Search for the cell housing the specified text and yield its (x, y) center coordinate. 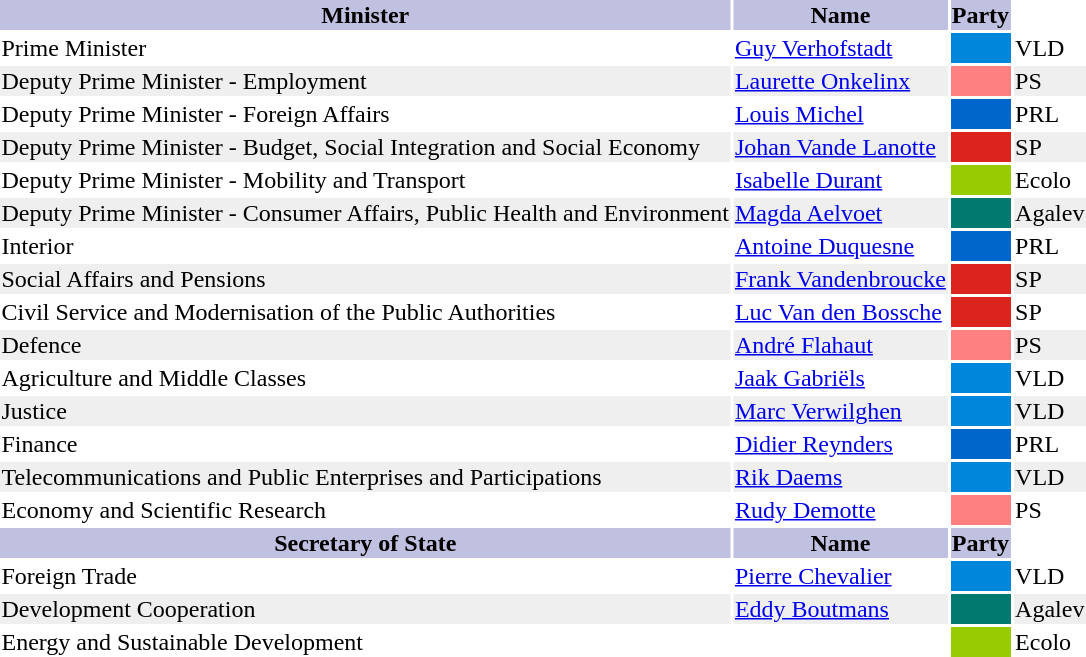
Justice (365, 411)
Energy and Sustainable Development (365, 642)
Deputy Prime Minister - Mobility and Transport (365, 180)
Defence (365, 345)
Telecommunications and Public Enterprises and Participations (365, 477)
Agriculture and Middle Classes (365, 378)
Deputy Prime Minister - Employment (365, 81)
Deputy Prime Minister - Consumer Affairs, Public Health and Environment (365, 213)
Civil Service and Modernisation of the Public Authorities (365, 312)
Rik Daems (840, 477)
Interior (365, 246)
Johan Vande Lanotte (840, 147)
Didier Reynders (840, 444)
Deputy Prime Minister - Budget, Social Integration and Social Economy (365, 147)
Isabelle Durant (840, 180)
Laurette Onkelinx (840, 81)
Magda Aelvoet (840, 213)
Eddy Boutmans (840, 609)
Finance (365, 444)
Deputy Prime Minister - Foreign Affairs (365, 114)
Prime Minister (365, 48)
Minister (365, 15)
Development Cooperation (365, 609)
André Flahaut (840, 345)
Rudy Demotte (840, 510)
Frank Vandenbroucke (840, 279)
Luc Van den Bossche (840, 312)
Louis Michel (840, 114)
Jaak Gabriëls (840, 378)
Antoine Duquesne (840, 246)
Foreign Trade (365, 576)
Marc Verwilghen (840, 411)
Guy Verhofstadt (840, 48)
Social Affairs and Pensions (365, 279)
Secretary of State (365, 543)
Pierre Chevalier (840, 576)
Economy and Scientific Research (365, 510)
